Provide the (x, y) coordinate of the cell's center where the given text is located.  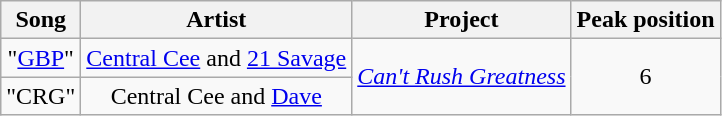
Central Cee and 21 Savage (216, 58)
Peak position (646, 20)
"GBP" (41, 58)
Can't Rush Greatness (462, 77)
6 (646, 77)
Central Cee and Dave (216, 96)
Artist (216, 20)
"CRG" (41, 96)
Project (462, 20)
Song (41, 20)
